Identify which cell holds the provided text, then report its [x, y] central coordinate. 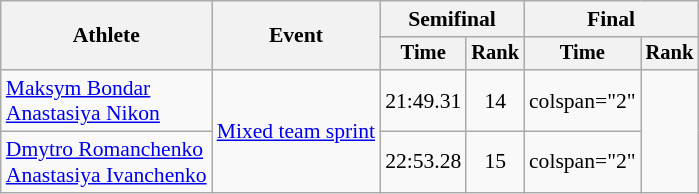
Dmytro RomanchenkoAnastasiya Ivanchenko [106, 162]
22:53.28 [423, 162]
21:49.31 [423, 100]
Semifinal [452, 19]
Event [296, 36]
14 [495, 100]
Maksym BondarAnastasiya Nikon [106, 100]
Final [611, 19]
Mixed team sprint [296, 131]
15 [495, 162]
Athlete [106, 36]
